Find where the given text appears and provide that cell's center as (x, y) coordinate. 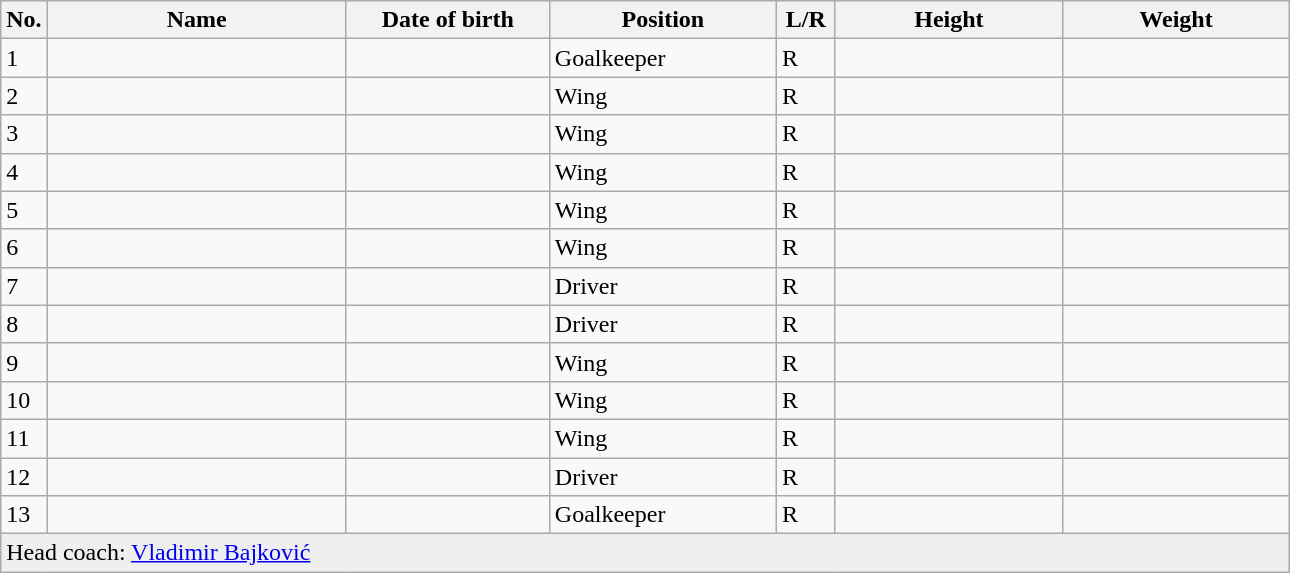
3 (24, 134)
No. (24, 20)
Position (662, 20)
Height (948, 20)
Name (196, 20)
5 (24, 210)
2 (24, 96)
11 (24, 438)
1 (24, 58)
8 (24, 324)
12 (24, 477)
6 (24, 248)
Head coach: Vladimir Bajković (646, 553)
4 (24, 172)
13 (24, 515)
Date of birth (448, 20)
7 (24, 286)
Weight (1176, 20)
9 (24, 362)
L/R (806, 20)
10 (24, 400)
